Determine the [x, y] coordinate at the center of the cell enclosing the given text.  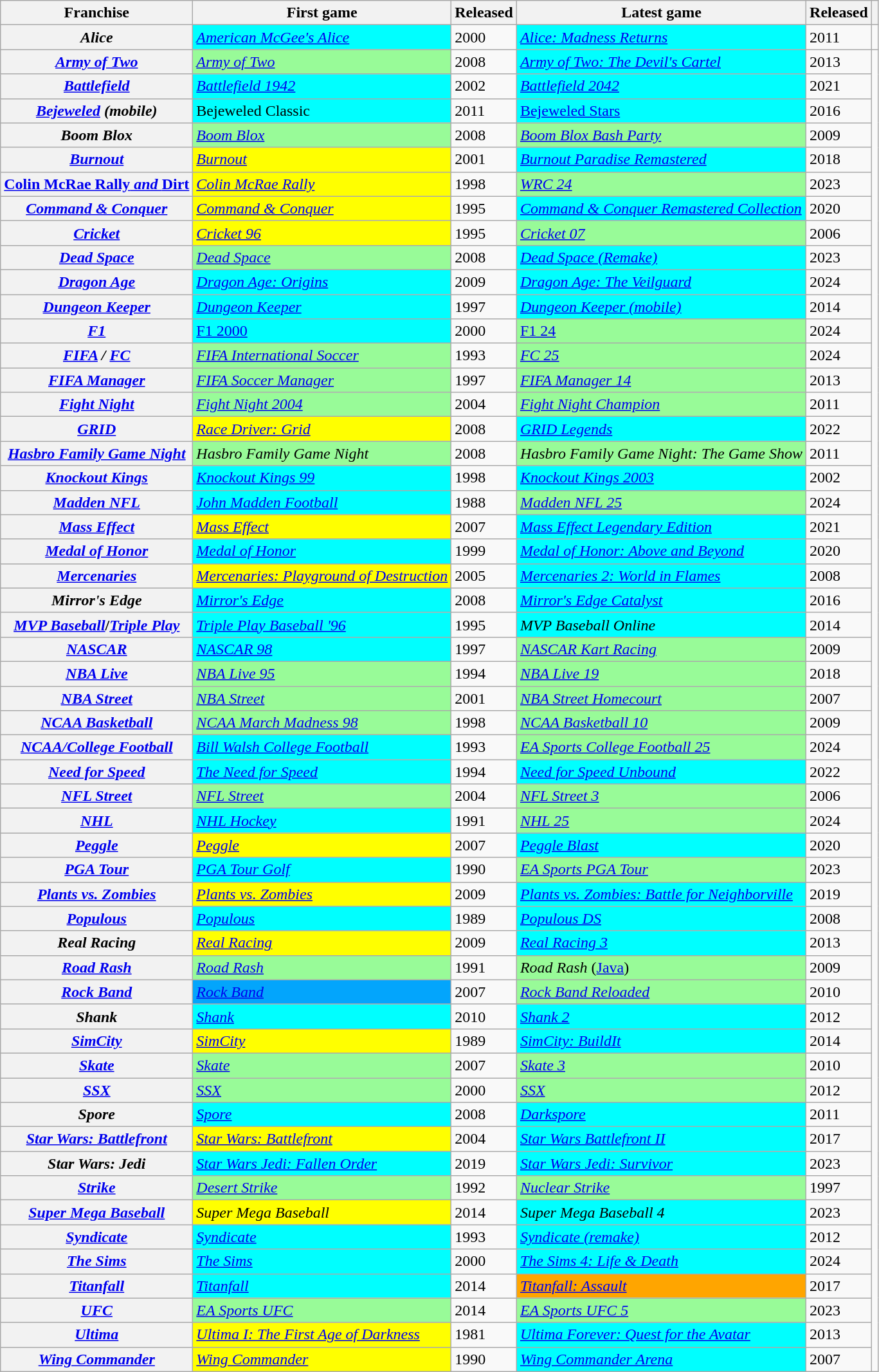
Wing Commander Arena [661, 1359]
Star Wars Jedi: Fallen Order [322, 1164]
Triple Play Baseball '96 [322, 625]
Medal of Honor: Above and Beyond [661, 551]
John Madden Football [322, 502]
Populous DS [661, 919]
Cricket [96, 233]
Boom Blox Bash Party [661, 135]
Syndicate (remake) [661, 1237]
Strike [96, 1188]
NCAA Basketball 10 [661, 723]
F1 [96, 331]
Need for Speed [96, 772]
WRC 24 [661, 184]
NCAA Basketball [96, 723]
Cricket 07 [661, 233]
Ultima [96, 1335]
Knockout Kings [96, 478]
Madden NFL [96, 502]
Command & Conquer Remastered Collection [661, 208]
NFL Street 3 [661, 796]
NASCAR Kart Racing [661, 649]
Dragon Age: The Veilguard [661, 282]
1981 [484, 1335]
F1 2000 [322, 331]
EA Sports UFC [322, 1310]
Mercenaries: Playground of Destruction [322, 576]
NCAA/College Football [96, 747]
Dungeon Keeper (mobile) [661, 307]
MVP Baseball Online [661, 625]
Battlefield [96, 86]
NHL Hockey [322, 821]
The Sims 4: Life & Death [661, 1261]
EA Sports UFC 5 [661, 1310]
Race Driver: Grid [322, 429]
Road Rash (Java) [661, 967]
Skate 3 [661, 1065]
Titanfall: Assault [661, 1286]
Star Wars Jedi: Survivor [661, 1164]
Dragon Age: Origins [322, 282]
Knockout Kings 99 [322, 478]
PGA Tour Golf [322, 870]
Desert Strike [322, 1188]
Dead Space (Remake) [661, 257]
EA Sports College Football 25 [661, 747]
Star Wars: Jedi [96, 1164]
Fight Night [96, 405]
GRID [96, 429]
Battlefield 1942 [322, 86]
SimCity: BuildIt [661, 1041]
Star Wars Battlefront II [661, 1139]
Rock Band Reloaded [661, 992]
Cricket 96 [322, 233]
Hasbro Family Game Night: The Game Show [661, 453]
Fight Night Champion [661, 405]
PGA Tour [96, 870]
NCAA March Madness 98 [322, 723]
FIFA Manager 14 [661, 380]
Madden NFL 25 [661, 502]
2005 [484, 576]
Ultima I: The First Age of Darkness [322, 1335]
NASCAR [96, 649]
Fight Night 2004 [322, 405]
Mass Effect Legendary Edition [661, 527]
Nuclear Strike [661, 1188]
1988 [484, 502]
UFC [96, 1310]
1999 [484, 551]
Alice: Madness Returns [661, 37]
NBA Live [96, 673]
Colin McRae Rally and Dirt [96, 184]
Army of Two: The Devil's Cartel [661, 62]
NBA Live 95 [322, 673]
NBA Live 19 [661, 673]
Ultima Forever: Quest for the Avatar [661, 1335]
Latest game [661, 13]
American McGee's Alice [322, 37]
FC 25 [661, 356]
Plants vs. Zombies: Battle for Neighborville [661, 894]
Super Mega Baseball 4 [661, 1212]
Mercenaries [96, 576]
The Need for Speed [322, 772]
Mirror's Edge Catalyst [661, 600]
Knockout Kings 2003 [661, 478]
Real Racing 3 [661, 943]
Peggle Blast [661, 845]
Dragon Age [96, 282]
EA Sports PGA Tour [661, 870]
MVP Baseball/Triple Play [96, 625]
Mercenaries 2: World in Flames [661, 576]
NHL [96, 821]
Alice [96, 37]
NBA Street Homecourt [661, 698]
NHL 25 [661, 821]
Bejeweled Stars [661, 111]
Bill Walsh College Football [322, 747]
Darkspore [661, 1115]
1992 [484, 1188]
Burnout Paradise Remastered [661, 160]
Franchise [96, 13]
FIFA International Soccer [322, 356]
Bejeweled Classic [322, 111]
Shank 2 [661, 1016]
Battlefield 2042 [661, 86]
FIFA Manager [96, 380]
First game [322, 13]
Bejeweled (mobile) [96, 111]
F1 24 [661, 331]
FIFA / FC [96, 356]
FIFA Soccer Manager [322, 380]
Need for Speed Unbound [661, 772]
GRID Legends [661, 429]
Colin McRae Rally [322, 184]
NASCAR 98 [322, 649]
